From the cell containing the given text, extract its center point as [X, Y] coordinate. 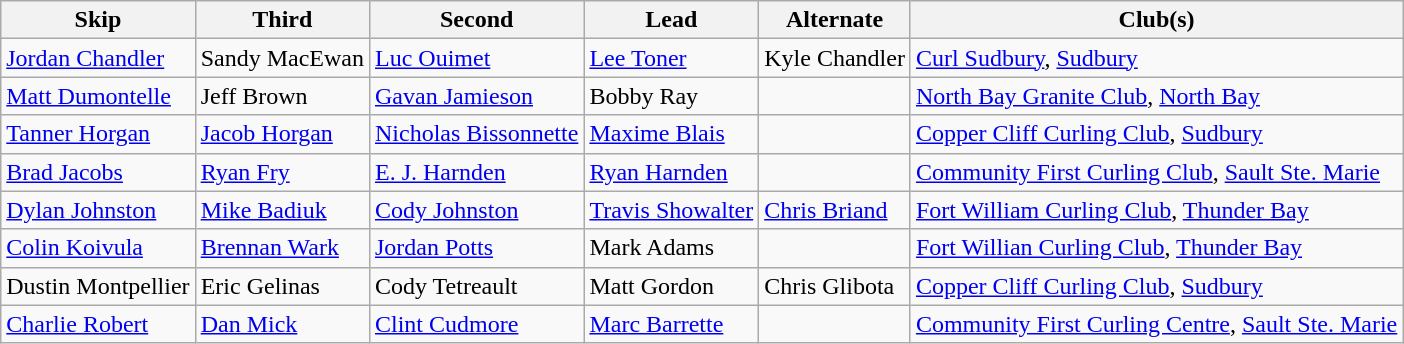
Skip [98, 20]
Clint Cudmore [476, 324]
Chris Briand [835, 210]
Fort Willian Curling Club, Thunder Bay [1156, 248]
Mark Adams [672, 248]
Alternate [835, 20]
Third [282, 20]
Ryan Harnden [672, 172]
Community First Curling Centre, Sault Ste. Marie [1156, 324]
Travis Showalter [672, 210]
Kyle Chandler [835, 58]
Charlie Robert [98, 324]
Dustin Montpellier [98, 286]
Lee Toner [672, 58]
Dylan Johnston [98, 210]
Gavan Jamieson [476, 96]
Cody Johnston [476, 210]
Fort William Curling Club, Thunder Bay [1156, 210]
Maxime Blais [672, 134]
E. J. Harnden [476, 172]
Jordan Potts [476, 248]
Brennan Wark [282, 248]
Eric Gelinas [282, 286]
Second [476, 20]
Luc Ouimet [476, 58]
Colin Koivula [98, 248]
Nicholas Bissonnette [476, 134]
Mike Badiuk [282, 210]
Matt Gordon [672, 286]
Community First Curling Club, Sault Ste. Marie [1156, 172]
Lead [672, 20]
Jacob Horgan [282, 134]
Curl Sudbury, Sudbury [1156, 58]
Jeff Brown [282, 96]
Ryan Fry [282, 172]
Brad Jacobs [98, 172]
Club(s) [1156, 20]
Marc Barrette [672, 324]
North Bay Granite Club, North Bay [1156, 96]
Cody Tetreault [476, 286]
Matt Dumontelle [98, 96]
Sandy MacEwan [282, 58]
Bobby Ray [672, 96]
Tanner Horgan [98, 134]
Chris Glibota [835, 286]
Jordan Chandler [98, 58]
Dan Mick [282, 324]
